Determine the (X, Y) coordinate at the center of the cell enclosing the given text.  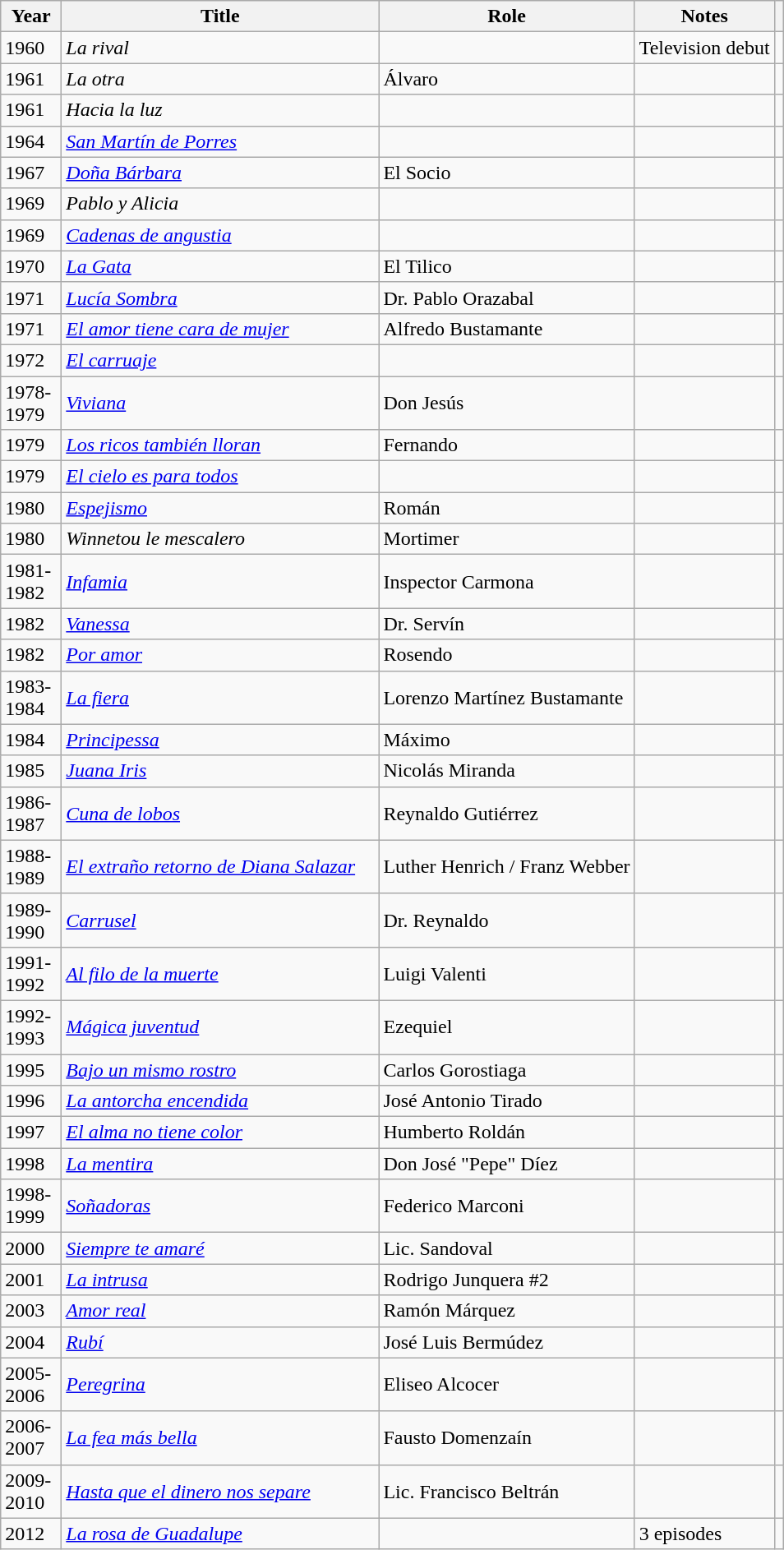
1984 (31, 740)
Year (31, 16)
3 episodes (704, 1534)
El carruaje (220, 360)
Lic. Francisco Beltrán (506, 1491)
El amor tiene cara de mujer (220, 329)
Principessa (220, 740)
1998-1999 (31, 1206)
2009-2010 (31, 1491)
Ramón Márquez (506, 1311)
Álvaro (506, 79)
2005-2006 (31, 1384)
1964 (31, 141)
1970 (31, 266)
Cuna de lobos (220, 814)
1960 (31, 48)
José Luis Bermúdez (506, 1342)
Pablo y Alicia (220, 204)
1991-1992 (31, 973)
Espejismo (220, 508)
Don Jesús (506, 403)
Rodrigo Junquera #2 (506, 1280)
Notes (704, 16)
Bajo un mismo rostro (220, 1069)
Viviana (220, 403)
Al filo de la muerte (220, 973)
Amor real (220, 1311)
Reynaldo Gutiérrez (506, 814)
La fea más bella (220, 1438)
1986-1987 (31, 814)
1998 (31, 1164)
Lic. Sandoval (506, 1248)
2004 (31, 1342)
Por amor (220, 655)
2003 (31, 1311)
Inspector Carmona (506, 582)
Dr. Reynaldo (506, 920)
Vanessa (220, 624)
La otra (220, 79)
Román (506, 508)
Don José "Pepe" Díez (506, 1164)
Rubí (220, 1342)
Hacia la luz (220, 110)
Los ricos también lloran (220, 445)
1978-1979 (31, 403)
Máximo (506, 740)
El alma no tiene color (220, 1133)
Dr. Servín (506, 624)
Dr. Pablo Orazabal (506, 298)
Television debut (704, 48)
San Martín de Porres (220, 141)
Doña Bárbara (220, 173)
La antorcha encendida (220, 1101)
1972 (31, 360)
Fernando (506, 445)
Title (220, 16)
Ezequiel (506, 1027)
Siempre te amaré (220, 1248)
La rival (220, 48)
1995 (31, 1069)
Cadenas de angustia (220, 235)
José Antonio Tirado (506, 1101)
1997 (31, 1133)
La mentira (220, 1164)
El cielo es para todos (220, 477)
Fausto Domenzaín (506, 1438)
1981-1982 (31, 582)
Winnetou le mescalero (220, 539)
1985 (31, 771)
Juana Iris (220, 771)
1983-1984 (31, 697)
Infamia (220, 582)
Luigi Valenti (506, 973)
La rosa de Guadalupe (220, 1534)
1989-1990 (31, 920)
Lorenzo Martínez Bustamante (506, 697)
El Socio (506, 173)
1988-1989 (31, 866)
Luther Henrich / Franz Webber (506, 866)
1992-1993 (31, 1027)
Soñadoras (220, 1206)
El Tilico (506, 266)
Alfredo Bustamante (506, 329)
Peregrina (220, 1384)
La intrusa (220, 1280)
2012 (31, 1534)
Carrusel (220, 920)
La fiera (220, 697)
Mágica juventud (220, 1027)
Mortimer (506, 539)
2000 (31, 1248)
2006-2007 (31, 1438)
Eliseo Alcocer (506, 1384)
2001 (31, 1280)
El extraño retorno de Diana Salazar (220, 866)
Role (506, 16)
Hasta que el dinero nos separe (220, 1491)
Lucía Sombra (220, 298)
1967 (31, 173)
Humberto Roldán (506, 1133)
Carlos Gorostiaga (506, 1069)
Federico Marconi (506, 1206)
1996 (31, 1101)
La Gata (220, 266)
Rosendo (506, 655)
Nicolás Miranda (506, 771)
